From the cell containing the given text, extract its center point as [X, Y] coordinate. 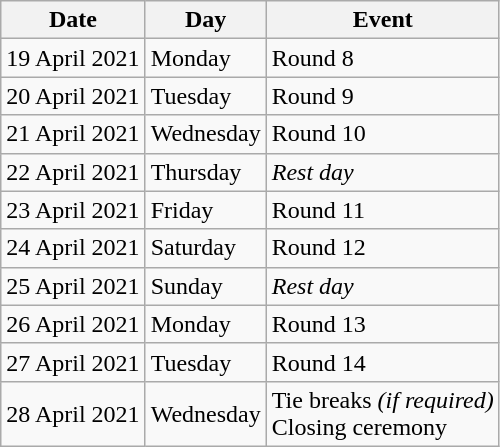
Tie breaks (if required) Closing ceremony [382, 414]
Round 11 [382, 210]
24 April 2021 [73, 248]
28 April 2021 [73, 414]
Round 12 [382, 248]
21 April 2021 [73, 134]
Date [73, 20]
Round 9 [382, 96]
Day [206, 20]
Event [382, 20]
Round 13 [382, 324]
Friday [206, 210]
23 April 2021 [73, 210]
19 April 2021 [73, 58]
25 April 2021 [73, 286]
Saturday [206, 248]
22 April 2021 [73, 172]
Round 10 [382, 134]
Sunday [206, 286]
Round 14 [382, 362]
Round 8 [382, 58]
Thursday [206, 172]
26 April 2021 [73, 324]
27 April 2021 [73, 362]
20 April 2021 [73, 96]
